From the cell containing the given text, extract its center point as [X, Y] coordinate. 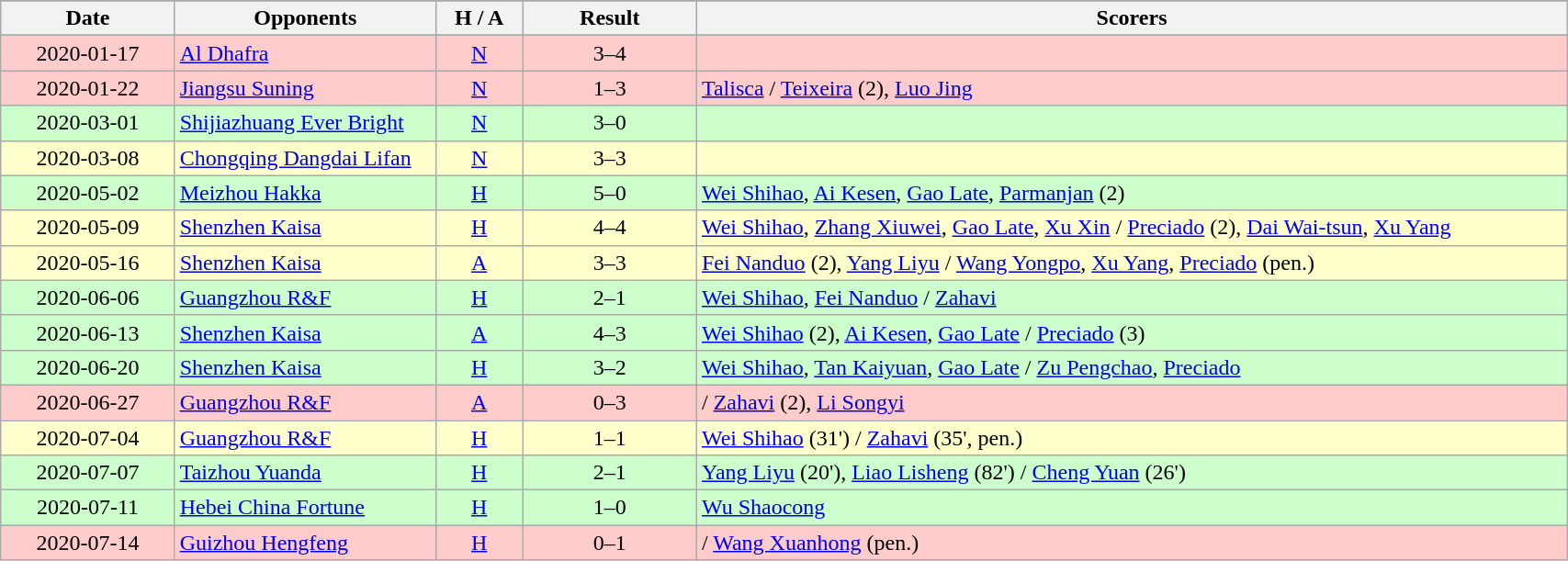
2020-05-16 [88, 263]
0–1 [610, 543]
2020-06-20 [88, 367]
1–1 [610, 438]
Scorers [1132, 18]
4–3 [610, 332]
1–3 [610, 88]
/ Zahavi (2), Li Songyi [1132, 402]
Meizhou Hakka [305, 193]
2020-05-09 [88, 228]
Guizhou Hengfeng [305, 543]
3–2 [610, 367]
Date [88, 18]
3–4 [610, 53]
Al Dhafra [305, 53]
Talisca / Teixeira (2), Luo Jing [1132, 88]
2020-07-07 [88, 473]
2020-06-06 [88, 297]
Fei Nanduo (2), Yang Liyu / Wang Yongpo, Xu Yang, Preciado (pen.) [1132, 263]
1–0 [610, 508]
Shijiazhuang Ever Bright [305, 123]
2020-07-04 [88, 438]
Chongqing Dangdai Lifan [305, 158]
Wei Shihao, Fei Nanduo / Zahavi [1132, 297]
5–0 [610, 193]
Wei Shihao (2), Ai Kesen, Gao Late / Preciado (3) [1132, 332]
2020-03-01 [88, 123]
2020-01-17 [88, 53]
0–3 [610, 402]
Wei Shihao, Zhang Xiuwei, Gao Late, Xu Xin / Preciado (2), Dai Wai-tsun, Xu Yang [1132, 228]
Wu Shaocong [1132, 508]
2020-03-08 [88, 158]
Wei Shihao (31') / Zahavi (35', pen.) [1132, 438]
2020-01-22 [88, 88]
/ Wang Xuanhong (pen.) [1132, 543]
2020-06-13 [88, 332]
4–4 [610, 228]
Yang Liyu (20'), Liao Lisheng (82') / Cheng Yuan (26') [1132, 473]
2020-07-14 [88, 543]
Wei Shihao, Ai Kesen, Gao Late, Parmanjan (2) [1132, 193]
Opponents [305, 18]
Jiangsu Suning [305, 88]
Hebei China Fortune [305, 508]
H / A [479, 18]
Wei Shihao, Tan Kaiyuan, Gao Late / Zu Pengchao, Preciado [1132, 367]
2020-07-11 [88, 508]
Result [610, 18]
3–0 [610, 123]
2020-05-02 [88, 193]
Taizhou Yuanda [305, 473]
2020-06-27 [88, 402]
